For the text-containing cell, return its midpoint in [X, Y] coordinate format. 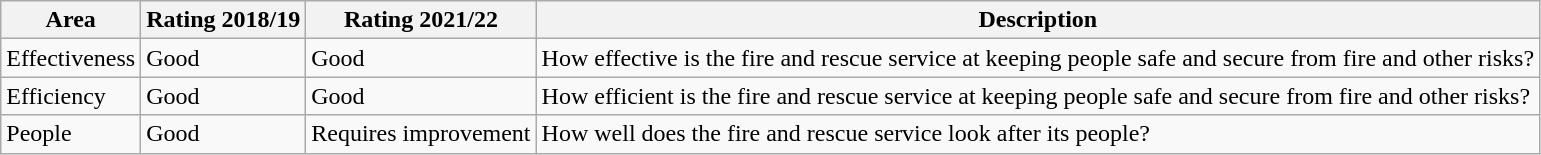
People [71, 134]
Efficiency [71, 96]
How well does the fire and rescue service look after its people? [1038, 134]
Rating 2018/19 [224, 20]
Requires improvement [421, 134]
Description [1038, 20]
How effective is the fire and rescue service at keeping people safe and secure from fire and other risks? [1038, 58]
Effectiveness [71, 58]
Rating 2021/22 [421, 20]
How efficient is the fire and rescue service at keeping people safe and secure from fire and other risks? [1038, 96]
Area [71, 20]
